Determine the (X, Y) coordinate at the center of the cell enclosing the given text.  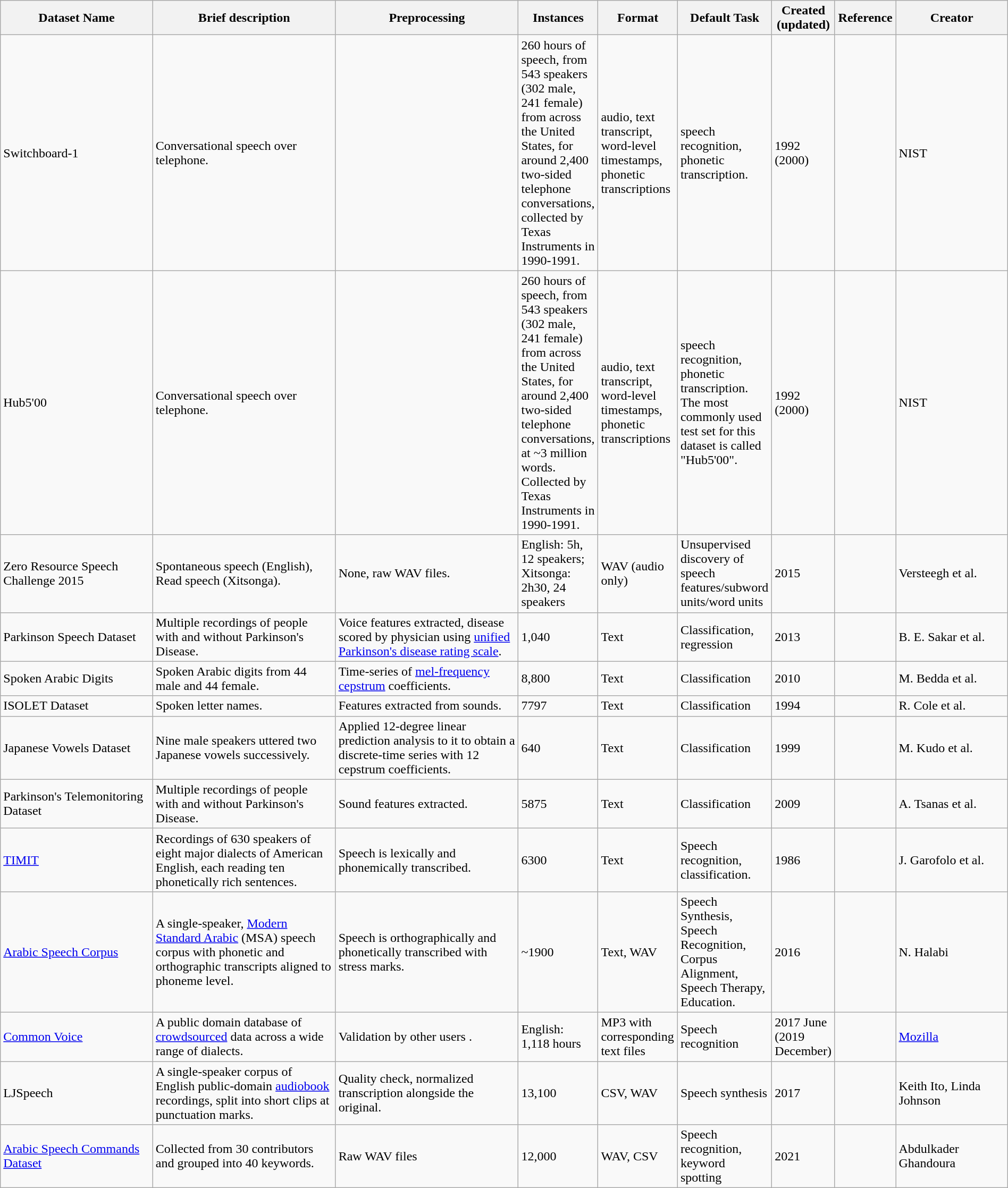
Preprocessing (427, 18)
Features extracted from sounds. (427, 706)
Speech recognition, classification. (724, 860)
Reference (866, 18)
Spontaneous speech (English), Read speech (Xitsonga). (244, 574)
speech recognition, phonetic transcription. (724, 153)
TIMIT (77, 860)
Dataset Name (77, 18)
Created (updated) (804, 18)
1986 (804, 860)
2017 June (2019 December) (804, 1037)
Brief description (244, 18)
speech recognition, phonetic transcription. The most commonly used test set for this dataset is called "Hub5'00". (724, 403)
M. Bedda et al. (952, 678)
Spoken Arabic digits from 44 male and 44 female. (244, 678)
12,000 (558, 1157)
1994 (804, 706)
2021 (804, 1157)
Speech recognition (724, 1037)
13,100 (558, 1093)
Sound features extracted. (427, 804)
CSV, WAV (638, 1093)
Japanese Vowels Dataset (77, 747)
Classification, regression (724, 637)
Recordings of 630 speakers of eight major dialects of American English, each reading ten phonetically rich sentences. (244, 860)
Applied 12-degree linear prediction analysis to it to obtain a discrete-time series with 12 cepstrum coefficients. (427, 747)
Collected from 30 contributors and grouped into 40 keywords. (244, 1157)
None, raw WAV files. (427, 574)
Default Task (724, 18)
WAV (audio only) (638, 574)
Keith Ito, Linda Johnson (952, 1093)
Speech Synthesis, Speech Recognition, Corpus Alignment, Speech Therapy, Education. (724, 951)
7797 (558, 706)
Spoken Arabic Digits (77, 678)
Quality check, normalized transcription alongside the original. (427, 1093)
Versteegh et al. (952, 574)
Arabic Speech Commands Dataset (77, 1157)
B. E. Sakar et al. (952, 637)
Hub5'00 (77, 403)
Speech is orthographically and phonetically transcribed with stress marks. (427, 951)
2015 (804, 574)
Spoken letter names. (244, 706)
2009 (804, 804)
Abdulkader Ghandoura (952, 1157)
5875 (558, 804)
A single-speaker, Modern Standard Arabic (MSA) speech corpus with phonetic and orthographic transcripts aligned to phoneme level. (244, 951)
Mozilla (952, 1037)
MP3 with corresponding text files (638, 1037)
Switchboard-1 (77, 153)
Speech synthesis (724, 1093)
2013 (804, 637)
Nine male speakers uttered two Japanese vowels successively. (244, 747)
Zero Resource Speech Challenge 2015 (77, 574)
Time-series of mel-frequency cepstrum coefficients. (427, 678)
Unsupervised discovery of speech features/subword units/word units (724, 574)
English: 1,118 hours (558, 1037)
Speech is lexically and phonemically transcribed. (427, 860)
ISOLET Dataset (77, 706)
J. Garofolo et al. (952, 860)
Voice features extracted, disease scored by physician using unified Parkinson's disease rating scale. (427, 637)
8,800 (558, 678)
Format (638, 18)
640 (558, 747)
A. Tsanas et al. (952, 804)
M. Kudo et al. (952, 747)
Validation by other users . (427, 1037)
1999 (804, 747)
~1900 (558, 951)
2016 (804, 951)
WAV, CSV (638, 1157)
Instances (558, 18)
Creator (952, 18)
Text, WAV (638, 951)
2017 (804, 1093)
2010 (804, 678)
1,040 (558, 637)
N. Halabi (952, 951)
R. Cole et al. (952, 706)
A single-speaker corpus of English public-domain audiobook recordings, split into short clips at punctuation marks. (244, 1093)
Raw WAV files (427, 1157)
6300 (558, 860)
Speech recognition, keyword spotting (724, 1157)
Parkinson's Telemonitoring Dataset (77, 804)
Parkinson Speech Dataset (77, 637)
Common Voice (77, 1037)
LJSpeech (77, 1093)
English: 5h, 12 speakers; Xitsonga: 2h30, 24 speakers (558, 574)
A public domain database of crowdsourced data across a wide range of dialects. (244, 1037)
Arabic Speech Corpus (77, 951)
